Identify which cell holds the provided text, then report its [X, Y] central coordinate. 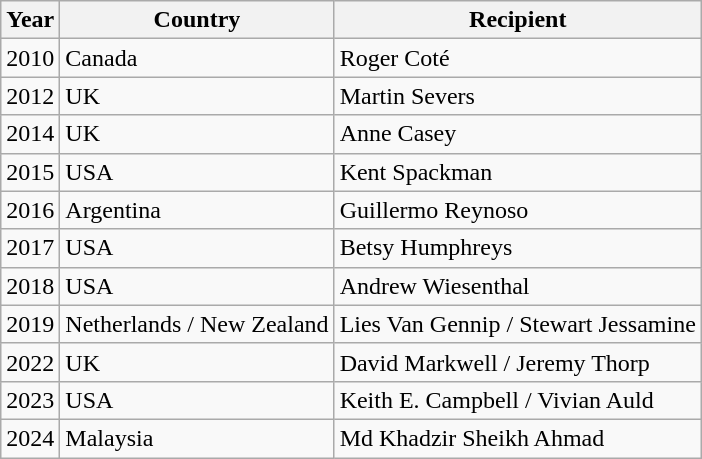
Keith E. Campbell / Vivian Auld [518, 400]
Betsy Humphreys [518, 248]
Guillermo Reynoso [518, 210]
Country [197, 20]
2024 [30, 438]
2016 [30, 210]
Andrew Wiesenthal [518, 286]
2017 [30, 248]
Argentina [197, 210]
2022 [30, 362]
Year [30, 20]
2014 [30, 134]
David Markwell / Jeremy Thorp [518, 362]
2015 [30, 172]
2012 [30, 96]
Malaysia [197, 438]
Lies Van Gennip / Stewart Jessamine [518, 324]
Kent Spackman [518, 172]
Md Khadzir Sheikh Ahmad [518, 438]
Roger Coté [518, 58]
2018 [30, 286]
Martin Severs [518, 96]
Canada [197, 58]
Recipient [518, 20]
2019 [30, 324]
2023 [30, 400]
Netherlands / New Zealand [197, 324]
2010 [30, 58]
Anne Casey [518, 134]
